Output the (X, Y) coordinate of the center of the cell containing the given text.  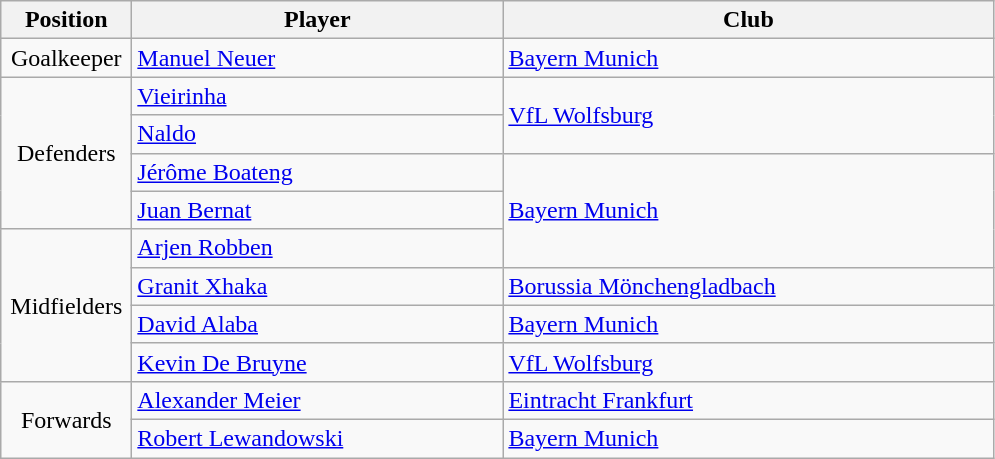
Eintracht Frankfurt (748, 400)
Defenders (66, 153)
Naldo (318, 134)
Jérôme Boateng (318, 172)
Borussia Mönchengladbach (748, 286)
Forwards (66, 419)
Club (748, 20)
Granit Xhaka (318, 286)
Kevin De Bruyne (318, 362)
Player (318, 20)
Vieirinha (318, 96)
Manuel Neuer (318, 58)
Robert Lewandowski (318, 438)
Goalkeeper (66, 58)
Arjen Robben (318, 248)
Midfielders (66, 305)
Position (66, 20)
David Alaba (318, 324)
Alexander Meier (318, 400)
Juan Bernat (318, 210)
